Return the (X, Y) coordinate for the center point of the cell that contains the specified text.  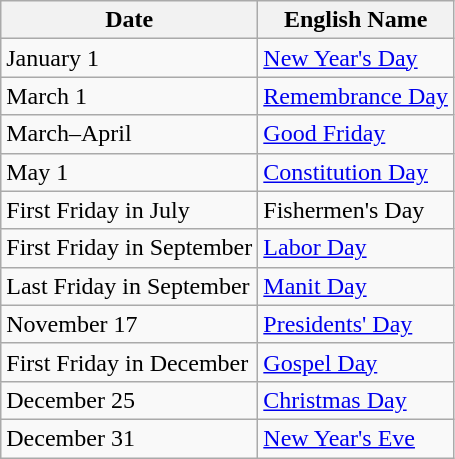
Christmas Day (356, 400)
First Friday in September (130, 248)
New Year's Eve (356, 438)
March 1 (130, 96)
New Year's Day (356, 58)
Gospel Day (356, 362)
December 25 (130, 400)
Good Friday (356, 134)
First Friday in December (130, 362)
May 1 (130, 172)
December 31 (130, 438)
Manit Day (356, 286)
Last Friday in September (130, 286)
March–April (130, 134)
English Name (356, 20)
November 17 (130, 324)
January 1 (130, 58)
Presidents' Day (356, 324)
Fishermen's Day (356, 210)
Constitution Day (356, 172)
Labor Day (356, 248)
Date (130, 20)
First Friday in July (130, 210)
Remembrance Day (356, 96)
